For the text-containing cell, return its midpoint in (X, Y) coordinate format. 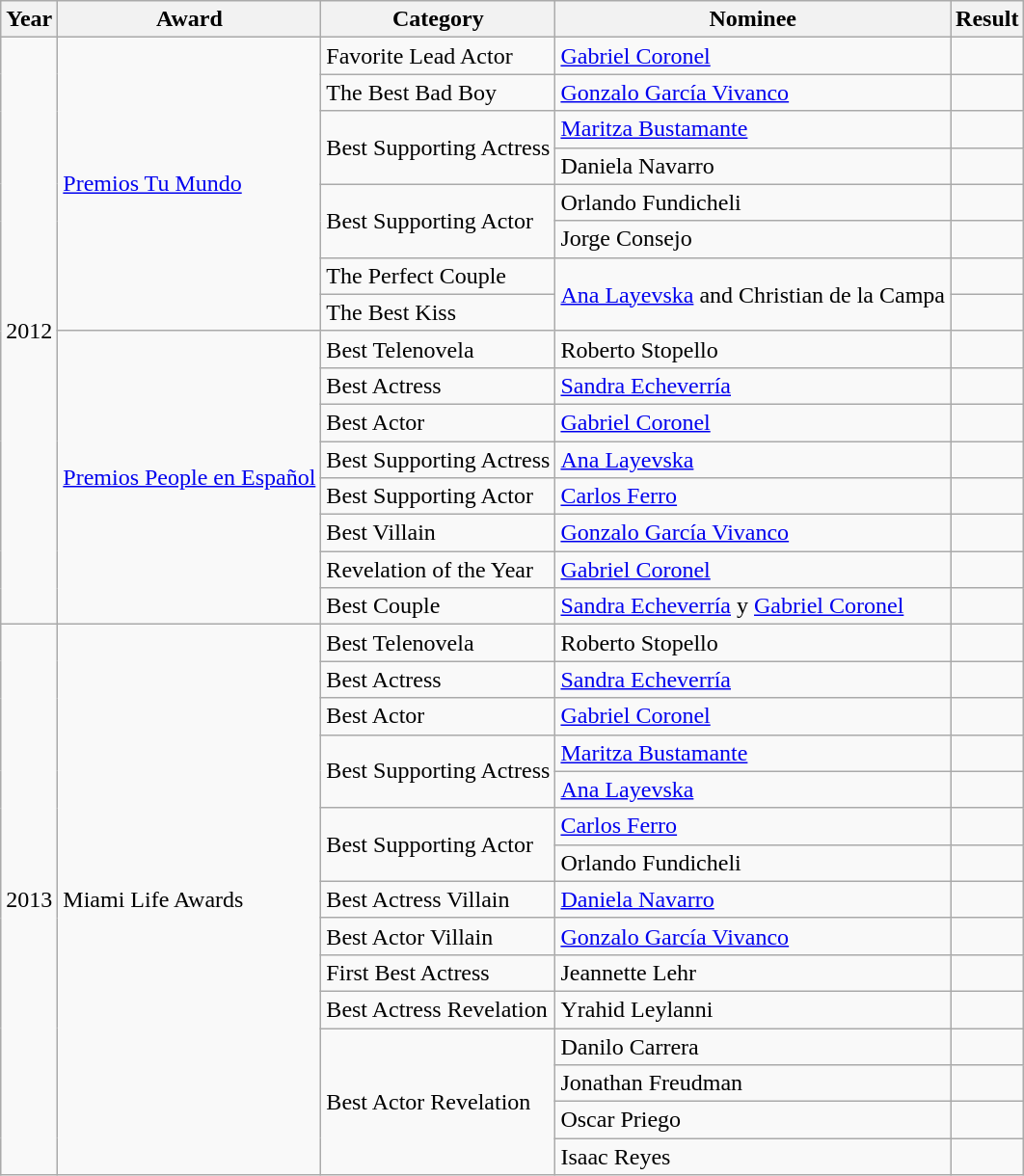
Yrahid Leylanni (753, 1009)
Best Actor Revelation (438, 1101)
Jonathan Freudman (753, 1083)
2013 (29, 900)
Best Actress Villain (438, 899)
Favorite Lead Actor (438, 56)
The Best Bad Boy (438, 93)
Premios Tu Mundo (189, 184)
Best Villain (438, 533)
2012 (29, 332)
Year (29, 19)
Jeannette Lehr (753, 973)
Premios People en Español (189, 477)
Isaac Reyes (753, 1157)
Ana Layevska and Christian de la Campa (753, 294)
Best Actress Revelation (438, 1009)
The Perfect Couple (438, 276)
Nominee (753, 19)
First Best Actress (438, 973)
Category (438, 19)
Best Couple (438, 606)
Oscar Priego (753, 1120)
Revelation of the Year (438, 570)
The Best Kiss (438, 312)
Sandra Echeverría y Gabriel Coronel (753, 606)
Best Actor Villain (438, 936)
Miami Life Awards (189, 900)
Award (189, 19)
Jorge Consejo (753, 239)
Result (987, 19)
Danilo Carrera (753, 1046)
